From the cell containing the given text, extract its center point as [X, Y] coordinate. 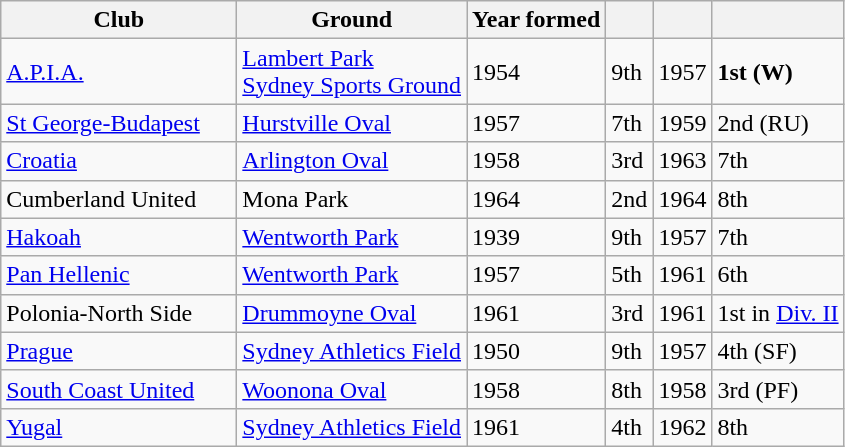
1939 [536, 237]
1962 [682, 427]
1st in Div. II [778, 313]
Woonona Oval [352, 389]
South Coast United [119, 389]
Club [119, 20]
St George-Budapest [119, 123]
1950 [536, 351]
3rd (PF) [778, 389]
Year formed [536, 20]
Hurstville Oval [352, 123]
4th (SF) [778, 351]
5th [630, 275]
1959 [682, 123]
Lambert Park Sydney Sports Ground [352, 72]
Polonia-North Side [119, 313]
6th [778, 275]
1963 [682, 161]
1st (W) [778, 72]
4th [630, 427]
Mona Park [352, 199]
Drummoyne Oval [352, 313]
Arlington Oval [352, 161]
Pan Hellenic [119, 275]
Ground [352, 20]
1954 [536, 72]
Prague [119, 351]
2nd (RU) [778, 123]
Hakoah [119, 237]
Croatia [119, 161]
Cumberland United [119, 199]
Yugal [119, 427]
A.P.I.A. [119, 72]
2nd [630, 199]
